Locate the cell with the specified text and output its (X, Y) center coordinate. 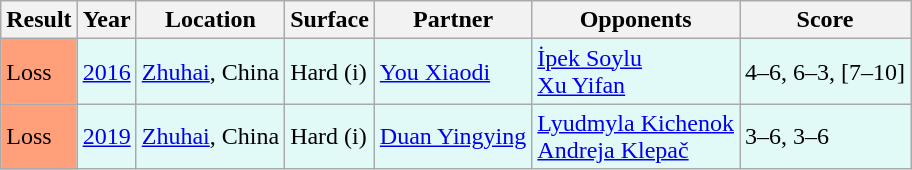
Lyudmyla Kichenok Andreja Klepač (636, 136)
Opponents (636, 20)
İpek Soylu Xu Yifan (636, 72)
4–6, 6–3, [7–10] (826, 72)
2016 (106, 72)
2019 (106, 136)
Result (39, 20)
Duan Yingying (453, 136)
Score (826, 20)
Surface (330, 20)
3–6, 3–6 (826, 136)
Location (210, 20)
Year (106, 20)
You Xiaodi (453, 72)
Partner (453, 20)
